Identify which cell holds the provided text, then report its (x, y) central coordinate. 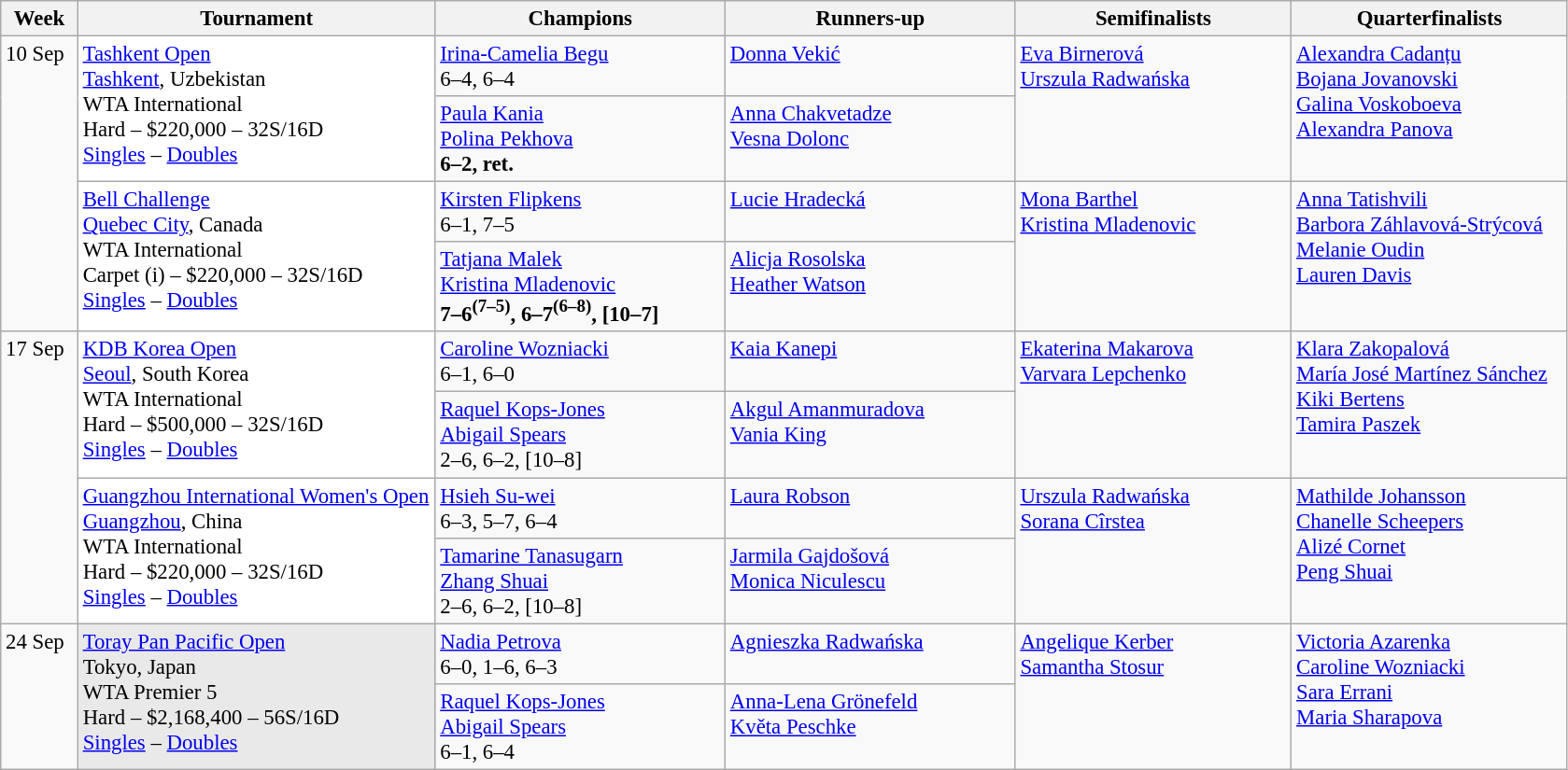
Paula Kania Polina Pekhova 6–2, ret. (581, 139)
Anna Tatishvili Barbora Záhlavová-Strýcová Melanie Oudin Lauren Davis (1430, 258)
Tournament (256, 19)
Mathilde Johansson Chanelle Scheepers Alizé Cornet Peng Shuai (1430, 551)
Semifinalists (1153, 19)
Bell ChallengeQuebec City, CanadaWTA InternationalCarpet (i) – $220,000 – 32S/16DSingles – Doubles (256, 258)
Anna Chakvetadze Vesna Dolonc (870, 139)
Akgul Amanmuradova Vania King (870, 435)
Victoria Azarenka Caroline Wozniacki Sara Errani Maria Sharapova (1430, 696)
Jarmila Gajdošová Monica Niculescu (870, 581)
Agnieszka Radwańska (870, 653)
Hsieh Su-wei 6–3, 5–7, 6–4 (581, 508)
Tamarine Tanasugarn Zhang Shuai 2–6, 6–2, [10–8] (581, 581)
Alicja Rosolska Heather Watson (870, 287)
Tashkent OpenTashkent, UzbekistanWTA InternationalHard – $220,000 – 32S/16DSingles – Doubles (256, 109)
Week (39, 19)
Ekaterina Makarova Varvara Lepchenko (1153, 405)
Toray Pan Pacific OpenTokyo, JapanWTA Premier 5Hard – $2,168,400 – 56S/16DSingles – Doubles (256, 696)
Irina-Camelia Begu 6–4, 6–4 (581, 67)
Urszula Radwańska Sorana Cîrstea (1153, 551)
Laura Robson (870, 508)
17 Sep (39, 478)
10 Sep (39, 185)
Raquel Kops-Jones Abigail Spears 6–1, 6–4 (581, 726)
Guangzhou International Women's OpenGuangzhou, ChinaWTA InternationalHard – $220,000 – 32S/16DSingles – Doubles (256, 551)
24 Sep (39, 696)
Champions (581, 19)
Nadia Petrova 6–0, 1–6, 6–3 (581, 653)
Kaia Kanepi (870, 362)
Angelique Kerber Samantha Stosur (1153, 696)
Kirsten Flipkens 6–1, 7–5 (581, 213)
Eva Birnerová Urszula Radwańska (1153, 109)
Alexandra Cadanțu Bojana Jovanovski Galina Voskoboeva Alexandra Panova (1430, 109)
Lucie Hradecká (870, 213)
Anna-Lena Grönefeld Květa Peschke (870, 726)
Klara Zakopalová María José Martínez Sánchez Kiki Bertens Tamira Paszek (1430, 405)
Donna Vekić (870, 67)
Runners-up (870, 19)
Quarterfinalists (1430, 19)
KDB Korea OpenSeoul, South KoreaWTA InternationalHard – $500,000 – 32S/16DSingles – Doubles (256, 405)
Raquel Kops-Jones Abigail Spears 2–6, 6–2, [10–8] (581, 435)
Mona Barthel Kristina Mladenovic (1153, 258)
Caroline Wozniacki 6–1, 6–0 (581, 362)
Tatjana Malek Kristina Mladenovic 7–6(7–5), 6–7(6–8), [10–7] (581, 287)
